Scan for the cell matching the given text and deliver its [X, Y] coordinate at center. 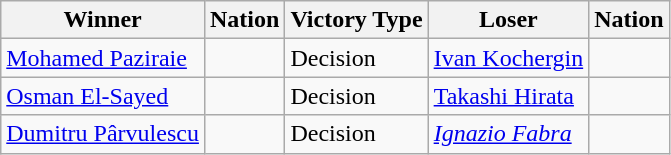
Victory Type [356, 20]
Dumitru Pârvulescu [103, 134]
Winner [103, 20]
Takashi Hirata [508, 96]
Mohamed Paziraie [103, 58]
Ivan Kochergin [508, 58]
Loser [508, 20]
Osman El-Sayed [103, 96]
Ignazio Fabra [508, 134]
